Provide the [X, Y] coordinate of the cell's center where the given text is located.  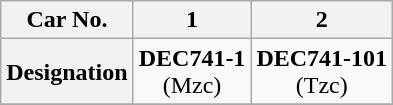
2 [322, 20]
Car No. [67, 20]
DEC741-101(Tzc) [322, 72]
Designation [67, 72]
1 [192, 20]
DEC741-1(Mzc) [192, 72]
